Find where the given text appears and provide that cell's center as [x, y] coordinate. 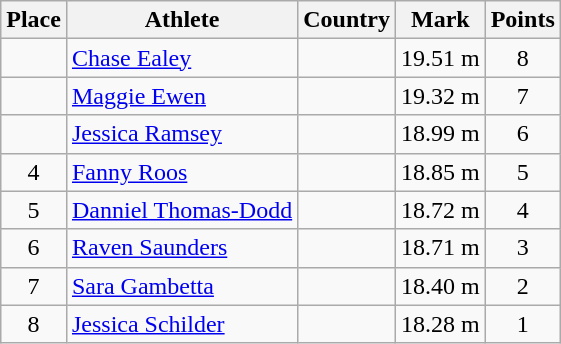
Country [347, 20]
Jessica Ramsey [182, 134]
Place [34, 20]
18.99 m [440, 134]
Raven Saunders [182, 248]
3 [522, 248]
Jessica Schilder [182, 324]
18.28 m [440, 324]
Athlete [182, 20]
Chase Ealey [182, 58]
Mark [440, 20]
Maggie Ewen [182, 96]
18.85 m [440, 172]
1 [522, 324]
Danniel Thomas-Dodd [182, 210]
Fanny Roos [182, 172]
2 [522, 286]
19.32 m [440, 96]
18.71 m [440, 248]
18.40 m [440, 286]
Points [522, 20]
Sara Gambetta [182, 286]
19.51 m [440, 58]
18.72 m [440, 210]
